Search for the cell housing the specified text and yield its (X, Y) center coordinate. 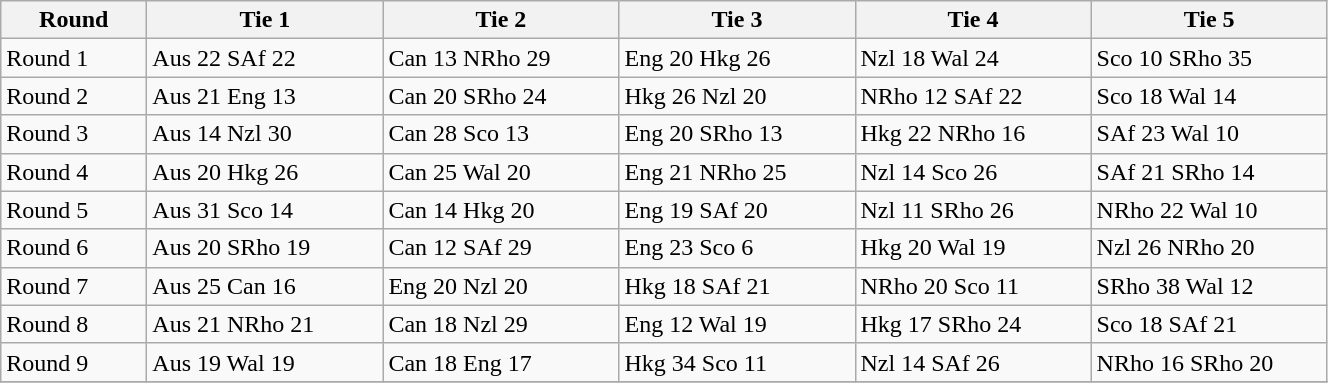
Round 8 (74, 324)
Can 14 Hkg 20 (501, 210)
Round 7 (74, 286)
Hkg 18 SAf 21 (737, 286)
Aus 22 SAf 22 (265, 58)
NRho 16 SRho 20 (1209, 362)
Sco 10 SRho 35 (1209, 58)
Aus 20 SRho 19 (265, 248)
Eng 19 SAf 20 (737, 210)
Sco 18 SAf 21 (1209, 324)
Eng 21 NRho 25 (737, 172)
Aus 19 Wal 19 (265, 362)
Tie 2 (501, 20)
Tie 1 (265, 20)
Aus 21 Eng 13 (265, 96)
Can 25 Wal 20 (501, 172)
SAf 23 Wal 10 (1209, 134)
Round 5 (74, 210)
Eng 20 Nzl 20 (501, 286)
Tie 3 (737, 20)
Nzl 26 NRho 20 (1209, 248)
Eng 20 SRho 13 (737, 134)
Aus 21 NRho 21 (265, 324)
Round 9 (74, 362)
Can 28 Sco 13 (501, 134)
Round 2 (74, 96)
Aus 20 Hkg 26 (265, 172)
NRho 22 Wal 10 (1209, 210)
Hkg 20 Wal 19 (973, 248)
Tie 4 (973, 20)
Round 3 (74, 134)
Tie 5 (1209, 20)
SAf 21 SRho 14 (1209, 172)
Can 12 SAf 29 (501, 248)
Nzl 18 Wal 24 (973, 58)
Nzl 14 SAf 26 (973, 362)
Round (74, 20)
NRho 20 Sco 11 (973, 286)
Hkg 26 Nzl 20 (737, 96)
Nzl 14 Sco 26 (973, 172)
Aus 14 Nzl 30 (265, 134)
Round 1 (74, 58)
Hkg 22 NRho 16 (973, 134)
Sco 18 Wal 14 (1209, 96)
Hkg 17 SRho 24 (973, 324)
Eng 20 Hkg 26 (737, 58)
NRho 12 SAf 22 (973, 96)
Eng 12 Wal 19 (737, 324)
Aus 25 Can 16 (265, 286)
Hkg 34 Sco 11 (737, 362)
Can 20 SRho 24 (501, 96)
Can 13 NRho 29 (501, 58)
Aus 31 Sco 14 (265, 210)
Nzl 11 SRho 26 (973, 210)
SRho 38 Wal 12 (1209, 286)
Round 4 (74, 172)
Eng 23 Sco 6 (737, 248)
Can 18 Nzl 29 (501, 324)
Round 6 (74, 248)
Can 18 Eng 17 (501, 362)
